Pinpoint the cell where the given text exists, returning its [X, Y] midpoint coordinate. 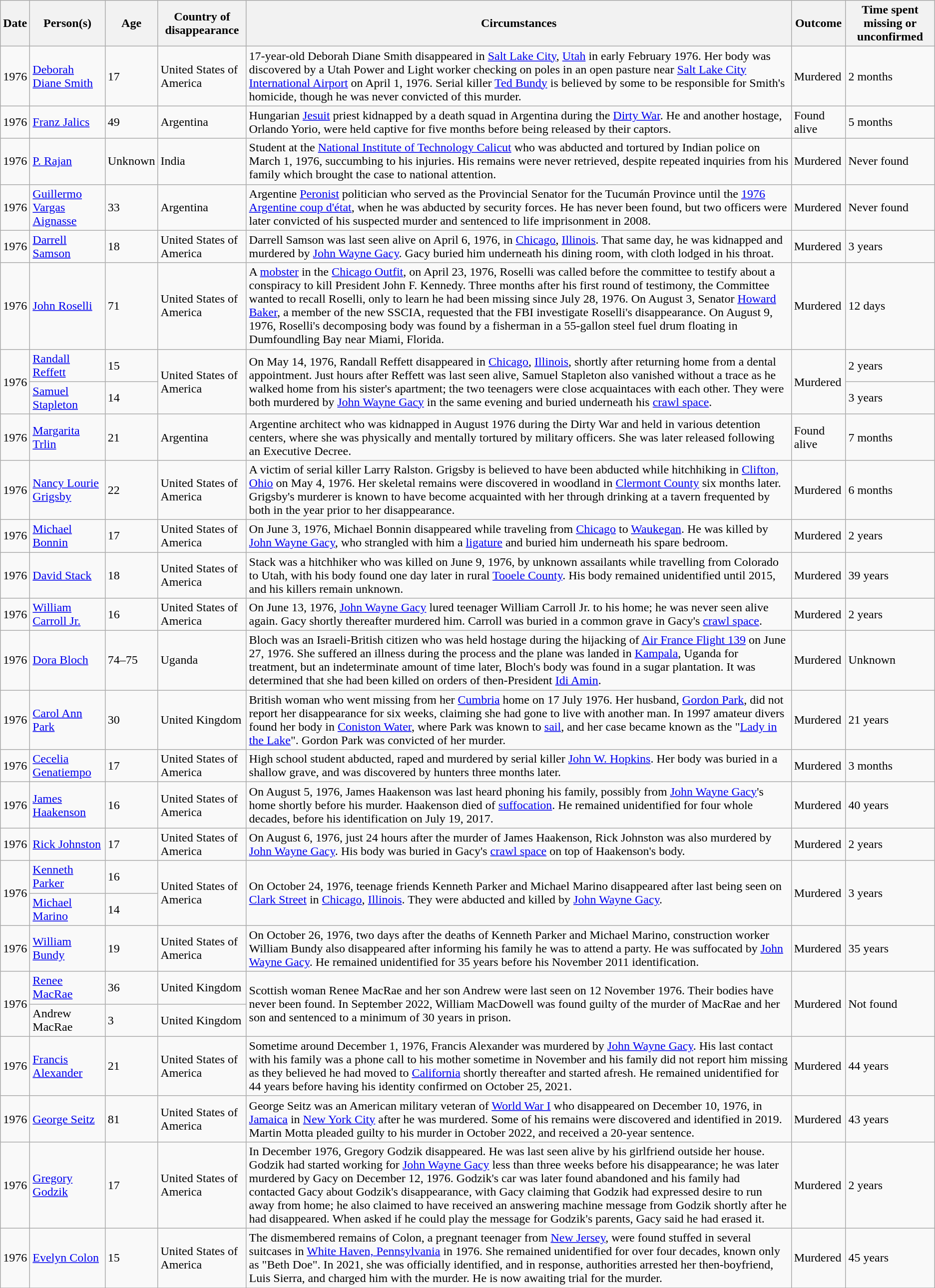
81 [131, 1119]
12 days [890, 306]
30 [131, 720]
Renee MacRae [67, 988]
Deborah Diane Smith [67, 76]
74–75 [131, 660]
33 [131, 207]
Date [15, 23]
Andrew MacRae [67, 1020]
71 [131, 306]
22 [131, 489]
Rick Johnston [67, 844]
Michael Marino [67, 909]
James Haakenson [67, 805]
3 [131, 1020]
Circumstances [518, 23]
36 [131, 988]
40 years [890, 805]
44 years [890, 1066]
39 years [890, 575]
7 months [890, 437]
Not found [890, 1004]
Gregory Godzik [67, 1185]
Outcome [818, 23]
Carol Ann Park [67, 720]
2 months [890, 76]
George Seitz [67, 1119]
Time spent missing or unconfirmed [890, 23]
Francis Alexander [67, 1066]
21 years [890, 720]
6 months [890, 489]
Uganda [202, 660]
19 [131, 948]
Dora Bloch [67, 660]
Guillermo Vargas Aignasse [67, 207]
India [202, 161]
Franz Jalics [67, 122]
William Carroll Jr. [67, 614]
Michael Bonnin [67, 535]
Person(s) [67, 23]
35 years [890, 948]
45 years [890, 1258]
Samuel Stapleton [67, 398]
Cecelia Genatiempo [67, 766]
David Stack [67, 575]
Evelyn Colon [67, 1258]
Darrell Samson [67, 247]
5 months [890, 122]
43 years [890, 1119]
P. Rajan [67, 161]
Age [131, 23]
Nancy Lourie Grigsby [67, 489]
Kenneth Parker [67, 877]
Country of disappearance [202, 23]
Randall Reffett [67, 366]
3 months [890, 766]
49 [131, 122]
John Roselli [67, 306]
William Bundy [67, 948]
Margarita Trlin [67, 437]
